Scan for the cell matching the given text and deliver its [X, Y] coordinate at center. 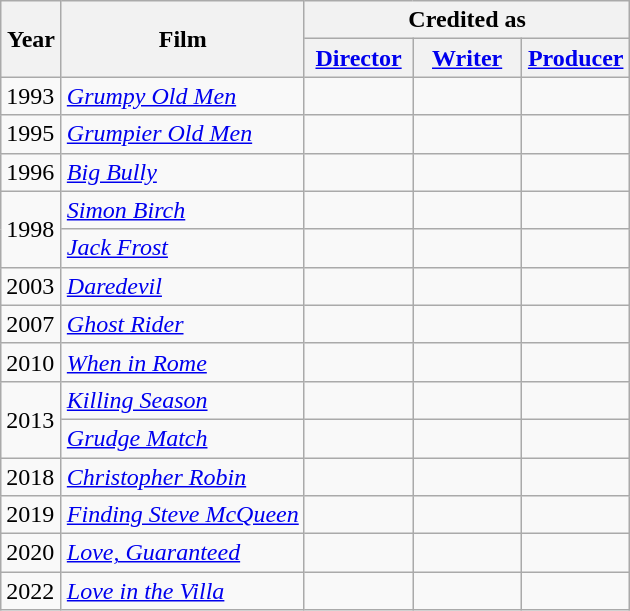
Director [358, 58]
1996 [32, 172]
Simon Birch [182, 210]
Killing Season [182, 400]
Christopher Robin [182, 477]
2018 [32, 477]
2010 [32, 362]
Grumpy Old Men [182, 96]
1998 [32, 229]
Love, Guaranteed [182, 553]
2020 [32, 553]
Grumpier Old Men [182, 134]
2022 [32, 591]
When in Rome [182, 362]
2013 [32, 419]
Grudge Match [182, 438]
Daredevil [182, 286]
Producer [576, 58]
Year [32, 39]
2003 [32, 286]
Film [182, 39]
Big Bully [182, 172]
Love in the Villa [182, 591]
Credited as [467, 20]
2019 [32, 515]
2007 [32, 324]
1995 [32, 134]
Jack Frost [182, 248]
Ghost Rider [182, 324]
Finding Steve McQueen [182, 515]
1993 [32, 96]
Writer [468, 58]
